Provide the [x, y] coordinate of the cell's center where the given text is located.  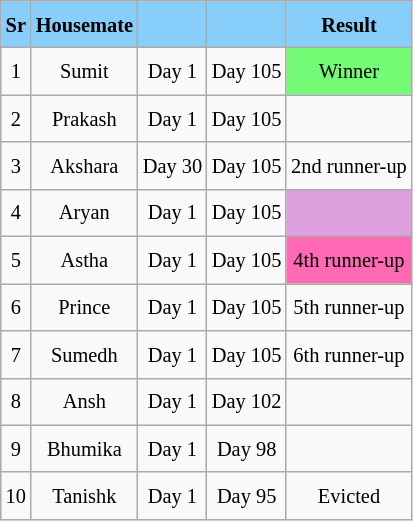
Tanishk [84, 496]
Housemate [84, 24]
6th runner-up [348, 354]
Bhumika [84, 448]
Day 98 [246, 448]
Astha [84, 260]
9 [16, 448]
Winner [348, 72]
Prince [84, 306]
6 [16, 306]
Evicted [348, 496]
4th runner-up [348, 260]
8 [16, 402]
Aryan [84, 212]
1 [16, 72]
7 [16, 354]
Sumit [84, 72]
2nd runner-up [348, 166]
Day 95 [246, 496]
Day 30 [172, 166]
2 [16, 118]
Akshara [84, 166]
3 [16, 166]
Result [348, 24]
5 [16, 260]
Sr [16, 24]
5th runner-up [348, 306]
Sumedh [84, 354]
10 [16, 496]
Day 102 [246, 402]
Prakash [84, 118]
4 [16, 212]
Ansh [84, 402]
